Search for the cell housing the specified text and yield its (X, Y) center coordinate. 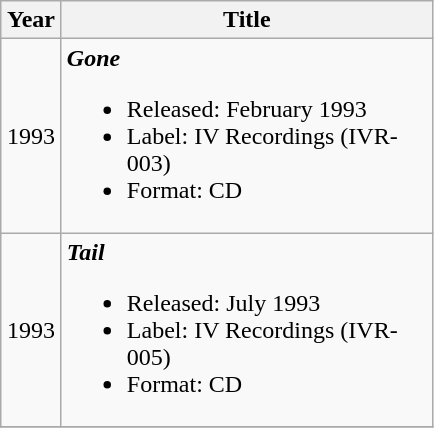
TailReleased: July 1993Label: IV Recordings (IVR-005)Format: CD (246, 330)
GoneReleased: February 1993Label: IV Recordings (IVR-003)Format: CD (246, 136)
Year (32, 20)
Title (246, 20)
